Return the [X, Y] coordinate for the center point of the cell that contains the specified text.  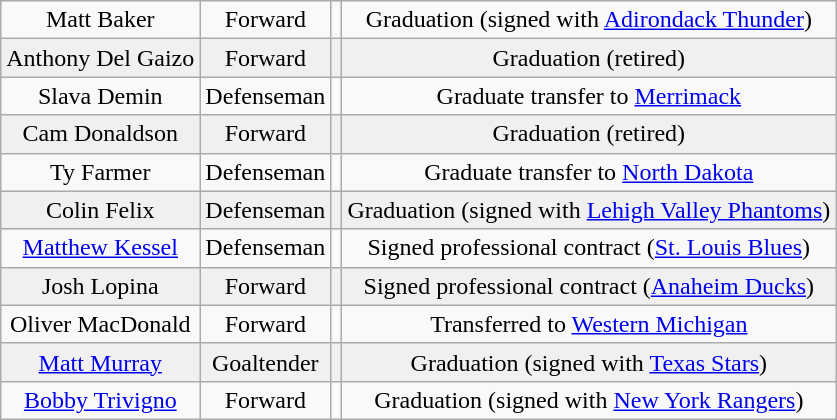
Cam Donaldson [100, 134]
Graduation (signed with Lehigh Valley Phantoms) [589, 210]
Graduate transfer to Merrimack [589, 96]
Graduation (signed with Adirondack Thunder) [589, 20]
Anthony Del Gaizo [100, 58]
Graduate transfer to North Dakota [589, 172]
Slava Demin [100, 96]
Josh Lopina [100, 286]
Signed professional contract (St. Louis Blues) [589, 248]
Goaltender [266, 362]
Graduation (signed with New York Rangers) [589, 400]
Bobby Trivigno [100, 400]
Colin Felix [100, 210]
Matt Baker [100, 20]
Signed professional contract (Anaheim Ducks) [589, 286]
Ty Farmer [100, 172]
Transferred to Western Michigan [589, 324]
Graduation (signed with Texas Stars) [589, 362]
Matt Murray [100, 362]
Matthew Kessel [100, 248]
Oliver MacDonald [100, 324]
